Capture the cell that displays the provided text and extract its (x, y) central coordinate. 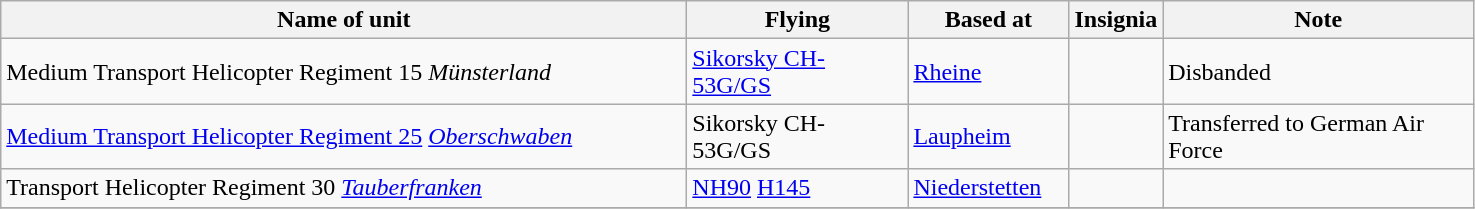
Medium Transport Helicopter Regiment 25 Oberschwaben (344, 136)
Based at (988, 20)
Rheine (988, 72)
Medium Transport Helicopter Regiment 15 Münsterland (344, 72)
Disbanded (1318, 72)
NH90 H145 (798, 188)
Note (1318, 20)
Flying (798, 20)
Insignia (1116, 20)
Name of unit (344, 20)
Niederstetten (988, 188)
Laupheim (988, 136)
Transferred to German Air Force (1318, 136)
Transport Helicopter Regiment 30 Tauberfranken (344, 188)
